Locate the cell with the specified text and output its [x, y] center coordinate. 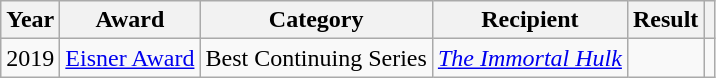
Result [665, 20]
Best Continuing Series [316, 58]
The Immortal Hulk [530, 58]
Year [30, 20]
Category [316, 20]
Recipient [530, 20]
Eisner Award [130, 58]
2019 [30, 58]
Award [130, 20]
